Determine the (X, Y) coordinate at the center of the cell enclosing the given text.  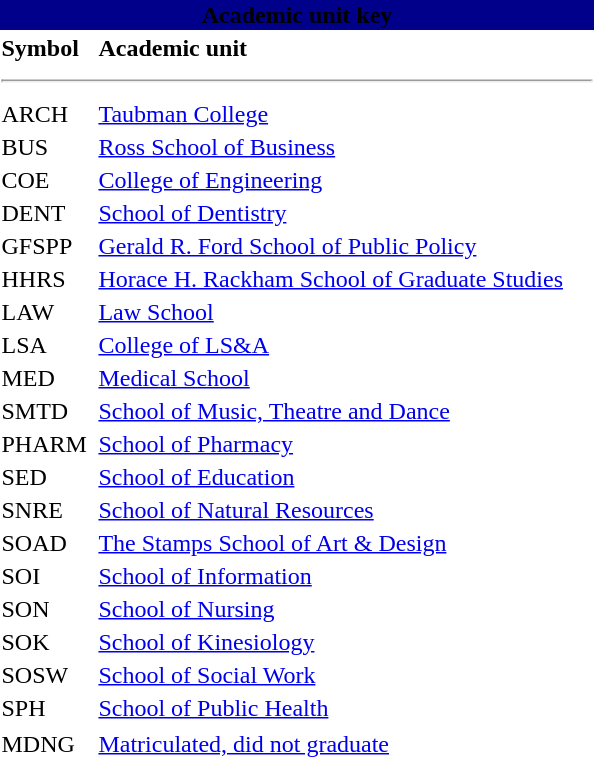
Law School (346, 312)
LSA (47, 345)
School of Public Health (346, 708)
School of Education (346, 477)
PHARM (47, 444)
Taubman College (346, 114)
School of Pharmacy (346, 444)
DENT (47, 213)
The Stamps School of Art & Design (346, 543)
College of LS&A (346, 345)
LAW (47, 312)
Academic unit key (297, 15)
SOSW (47, 675)
School of Information (346, 576)
School of Kinesiology (346, 642)
SPH (47, 708)
SOAD (47, 543)
School of Nursing (346, 609)
BUS (47, 147)
Academic unit (346, 48)
SOK (47, 642)
School of Music, Theatre and Dance (346, 411)
Ross School of Business (346, 147)
School of Natural Resources (346, 510)
School of Social Work (346, 675)
COE (47, 180)
Horace H. Rackham School of Graduate Studies (346, 279)
ARCH (47, 114)
SED (47, 477)
HHRS (47, 279)
MED (47, 378)
GFSPP (47, 246)
Gerald R. Ford School of Public Policy (346, 246)
School of Dentistry (346, 213)
Symbol (47, 48)
SNRE (47, 510)
SON (47, 609)
College of Engineering (346, 180)
SOI (47, 576)
Medical School (346, 378)
SMTD (47, 411)
